Scan for the cell matching the given text and deliver its [X, Y] coordinate at center. 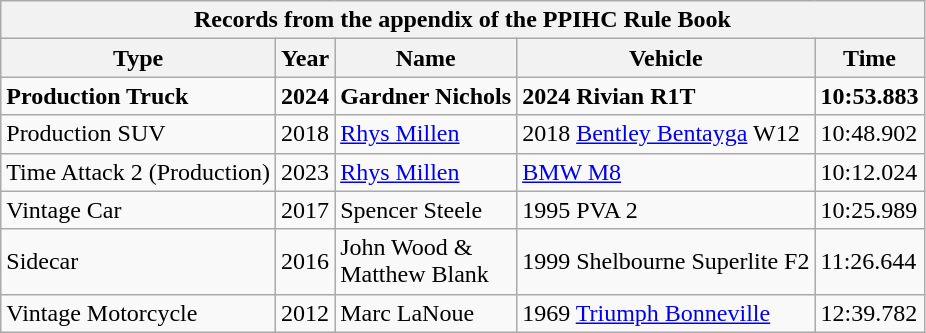
Marc LaNoue [426, 313]
Vehicle [666, 58]
2018 [306, 134]
Name [426, 58]
1995 PVA 2 [666, 210]
BMW M8 [666, 172]
1999 Shelbourne Superlite F2 [666, 262]
Year [306, 58]
Sidecar [138, 262]
2012 [306, 313]
2024 Rivian R1T [666, 96]
10:53.883 [870, 96]
2016 [306, 262]
Time [870, 58]
Vintage Car [138, 210]
2018 Bentley Bentayga W12 [666, 134]
10:25.989 [870, 210]
Production Truck [138, 96]
Gardner Nichols [426, 96]
John Wood &Matthew Blank [426, 262]
Vintage Motorcycle [138, 313]
Production SUV [138, 134]
12:39.782 [870, 313]
11:26.644 [870, 262]
2023 [306, 172]
2024 [306, 96]
2017 [306, 210]
Spencer Steele [426, 210]
Time Attack 2 (Production) [138, 172]
1969 Triumph Bonneville [666, 313]
Records from the appendix of the PPIHC Rule Book [462, 20]
10:12.024 [870, 172]
Type [138, 58]
10:48.902 [870, 134]
